Detect which cell encompasses the target text, then output its (x, y) center coordinate. 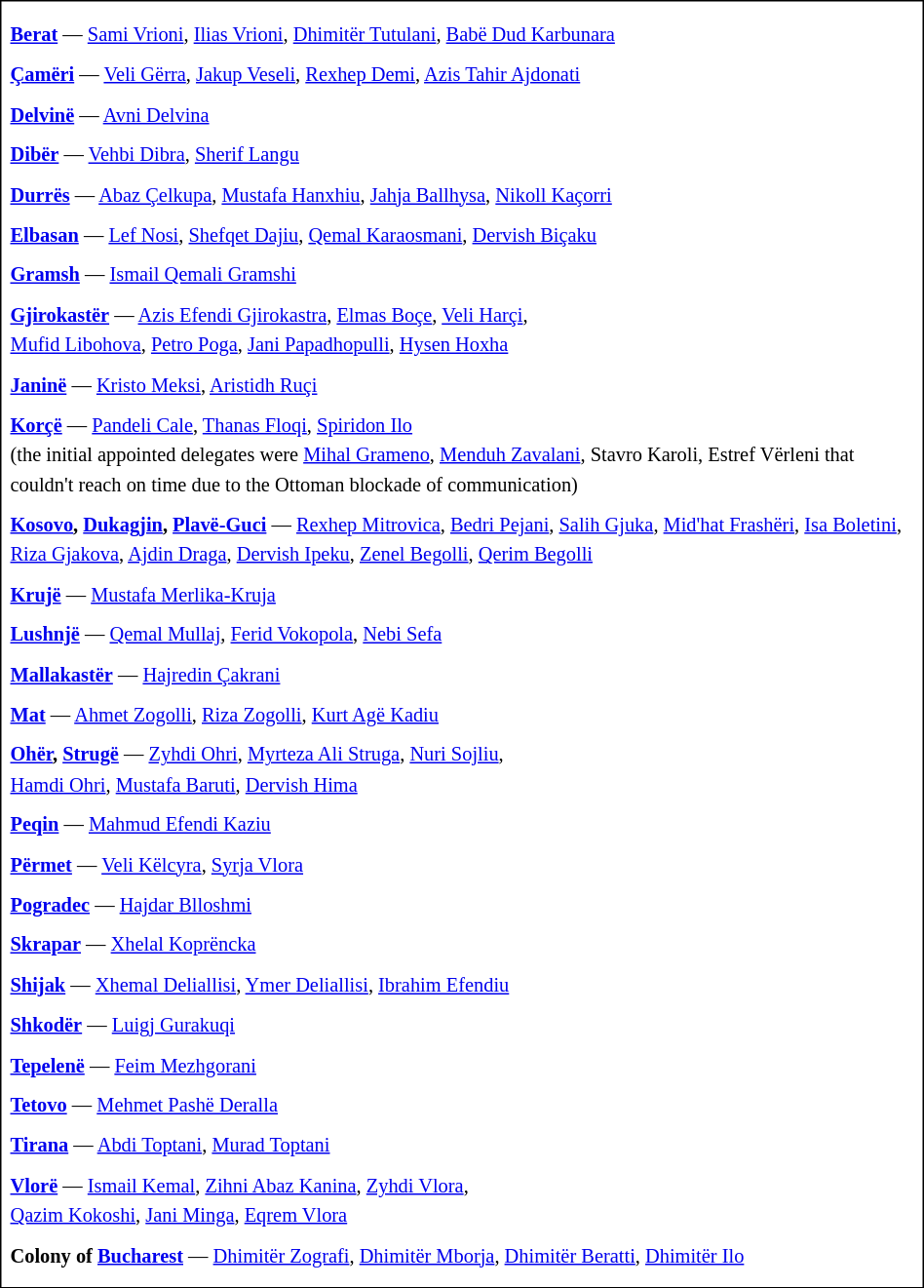
Skrapar — Xhelal Koprëncka (462, 946)
Përmet — Veli Këlcyra, Syrja Vlora (462, 866)
Gjirokastër — Azis Efendi Gjirokastra, Elmas Boçe, Veli Harçi, Mufid Libohova, Petro Poga, Jani Papadhopulli, Hysen Hoxha (462, 331)
Çamëri — Veli Gërra, Jakup Veseli, Rexhep Demi, Azis Tahir Ajdonati (462, 76)
Shijak — Xhemal Deliallisi, Ymer Deliallisi, Ibrahim Efendiu (462, 986)
Colony of Bucharest — Dhimitër Zografi, Dhimitër Mborja, Dhimitër Beratti, Dhimitër Ilo (462, 1256)
Mallakastër — Hajredin Çakrani (462, 676)
Tirana — Abdi Toptani, Murad Toptani (462, 1146)
Tetovo — Mehmet Pashë Deralla (462, 1106)
Dibër — Vehbi Dibra, Sherif Langu (462, 156)
Tepelenë — Feim Mezhgorani (462, 1066)
Janinë — Kristo Meksi, Aristidh Ruçi (462, 386)
Shkodër — Luigj Gurakuqi (462, 1026)
Mat — Ahmet Zogolli, Riza Zogolli, Kurt Agë Kadiu (462, 716)
Delvinë — Avni Delvina (462, 116)
Gramsh — Ismail Qemali Gramshi (462, 276)
Lushnjë — Qemal Mullaj, Ferid Vokopola, Nebi Sefa (462, 636)
Peqin — Mahmud Efendi Kaziu (462, 826)
Vlorë — Ismail Kemal, Zihni Abaz Kanina, Zyhdi Vlora, Qazim Kokoshi, Jani Minga, Eqrem Vlora (462, 1201)
Durrës — Abaz Çelkupa, Mustafa Hanxhiu, Jahja Ballhysa, Nikoll Kaçorri (462, 196)
Berat — Sami Vrioni, Ilias Vrioni, Dhimitër Tutulani, Babë Dud Karbunara (462, 36)
Ohër, Strugë — Zyhdi Ohri, Myrteza Ali Struga, Nuri Sojliu, Hamdi Ohri, Mustafa Baruti, Dervish Hima (462, 770)
Elbasan — Lef Nosi, Shefqet Dajiu, Qemal Karaosmani, Dervish Biçaku (462, 236)
Pogradec — Hajdar Blloshmi (462, 906)
Krujë — Mustafa Merlika-Kruja (462, 596)
